Find where the given text appears and provide that cell's center as (X, Y) coordinate. 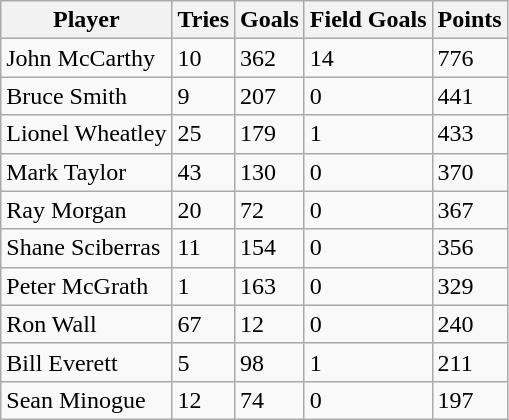
John McCarthy (86, 58)
441 (470, 96)
20 (204, 210)
179 (270, 134)
Bruce Smith (86, 96)
Bill Everett (86, 362)
10 (204, 58)
74 (270, 400)
Field Goals (368, 20)
211 (470, 362)
163 (270, 286)
9 (204, 96)
11 (204, 248)
Tries (204, 20)
Mark Taylor (86, 172)
Goals (270, 20)
Player (86, 20)
98 (270, 362)
197 (470, 400)
25 (204, 134)
776 (470, 58)
67 (204, 324)
356 (470, 248)
154 (270, 248)
Shane Sciberras (86, 248)
Ron Wall (86, 324)
329 (470, 286)
130 (270, 172)
Ray Morgan (86, 210)
Peter McGrath (86, 286)
240 (470, 324)
433 (470, 134)
370 (470, 172)
367 (470, 210)
207 (270, 96)
Points (470, 20)
Lionel Wheatley (86, 134)
72 (270, 210)
Sean Minogue (86, 400)
5 (204, 362)
14 (368, 58)
362 (270, 58)
43 (204, 172)
